Return (X, Y) of the center of cell containing provided text 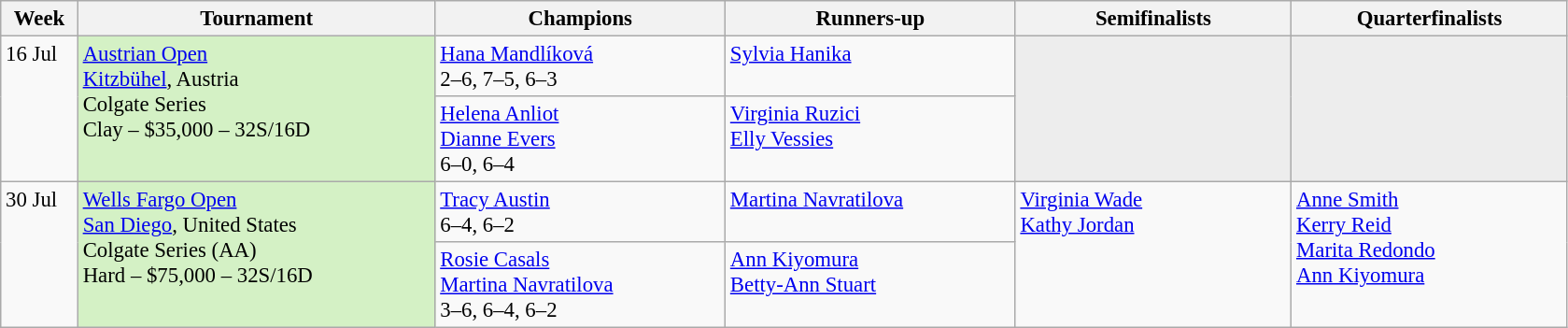
Quarterfinalists (1430, 19)
Austrian Open Kitzbühel, AustriaColgate SeriesClay – $35,000 – 32S/16D (256, 109)
Semifinalists (1153, 19)
16 Jul (39, 109)
Helena Anliot Dianne Evers6–0, 6–4 (581, 139)
Virginia Wade Kathy Jordan (1153, 255)
Runners-up (870, 19)
Tracy Austin6–4, 6–2 (581, 213)
Wells Fargo Open San Diego, United StatesColgate Series (AA)Hard – $75,000 – 32S/16D (256, 255)
Virginia Ruzici Elly Vessies (870, 139)
Hana Mandlíková2–6, 7–5, 6–3 (581, 67)
30 Jul (39, 255)
Tournament (256, 19)
Week (39, 19)
Anne Smith Kerry Reid Marita Redondo Ann Kiyomura (1430, 255)
Ann Kiyomura Betty-Ann Stuart (870, 285)
Martina Navratilova (870, 213)
Rosie Casals Martina Navratilova3–6, 6–4, 6–2 (581, 285)
Champions (581, 19)
Sylvia Hanika (870, 67)
